Pinpoint the cell where the given text exists, returning its (x, y) midpoint coordinate. 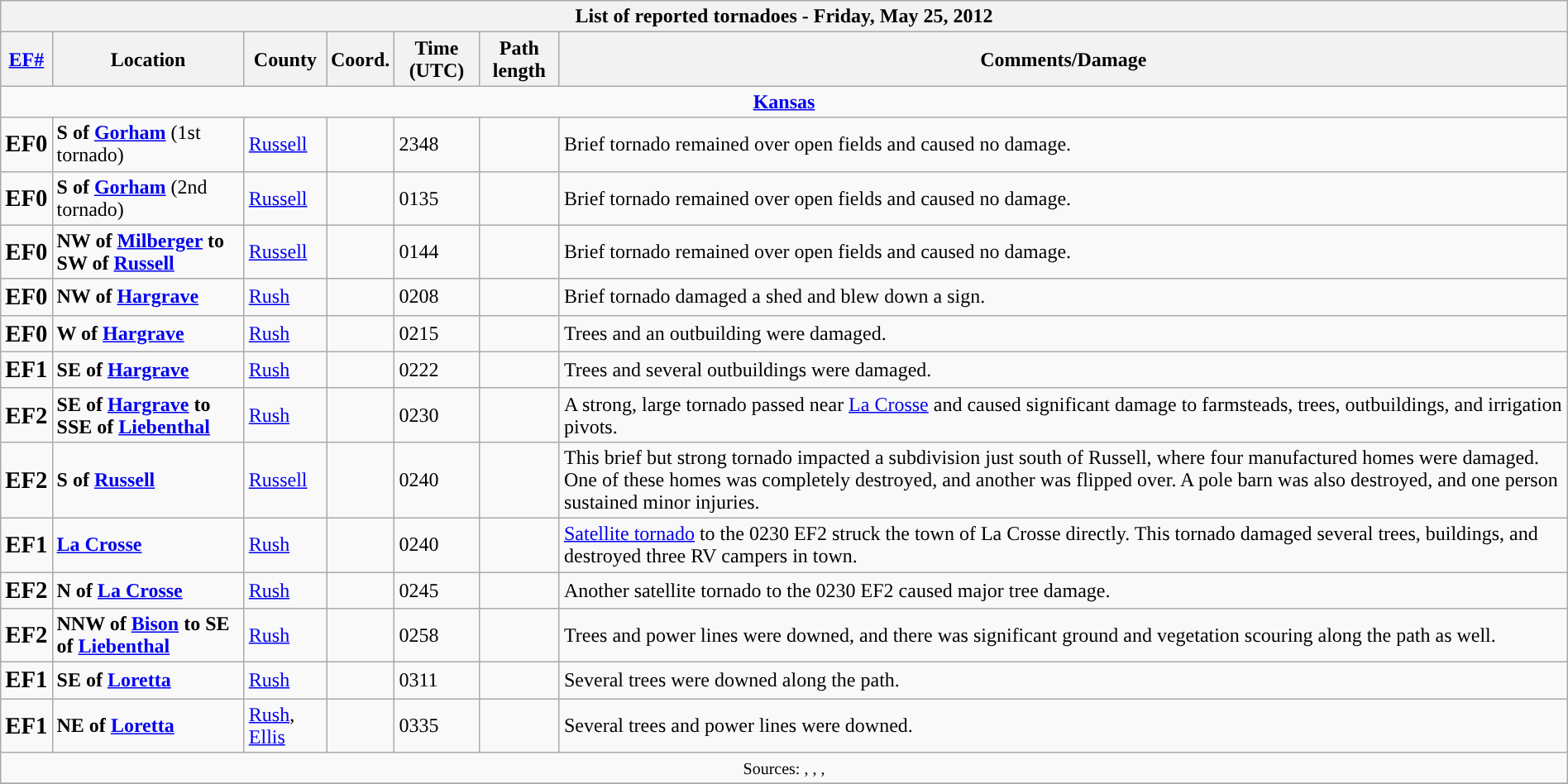
N of La Crosse (148, 590)
Trees and several outbuildings were damaged. (1064, 370)
Kansas (784, 102)
Time (UTC) (437, 60)
SE of Loretta (148, 681)
0208 (437, 297)
Location (148, 60)
Comments/Damage (1064, 60)
Sources: , , , (784, 768)
0335 (437, 726)
S of Gorham (2nd tornado) (148, 198)
A strong, large tornado passed near La Crosse and caused significant damage to farmsteads, trees, outbuildings, and irrigation pivots. (1064, 415)
SE of Hargrave (148, 370)
Brief tornado damaged a shed and blew down a sign. (1064, 297)
NNW of Bison to SE of Liebenthal (148, 635)
W of Hargrave (148, 333)
Several trees were downed along the path. (1064, 681)
0135 (437, 198)
0245 (437, 590)
SE of Hargrave to SSE of Liebenthal (148, 415)
0230 (437, 415)
County (284, 60)
La Crosse (148, 544)
EF# (26, 60)
Another satellite tornado to the 0230 EF2 caused major tree damage. (1064, 590)
0215 (437, 333)
Coord. (360, 60)
NE of Loretta (148, 726)
S of Russell (148, 480)
Path length (519, 60)
Trees and power lines were downed, and there was significant ground and vegetation scouring along the path as well. (1064, 635)
List of reported tornadoes - Friday, May 25, 2012 (784, 17)
NW of Hargrave (148, 297)
0222 (437, 370)
Rush, Ellis (284, 726)
Trees and an outbuilding were damaged. (1064, 333)
0258 (437, 635)
Several trees and power lines were downed. (1064, 726)
2348 (437, 144)
S of Gorham (1st tornado) (148, 144)
0144 (437, 251)
0311 (437, 681)
NW of Milberger to SW of Russell (148, 251)
